Return [X, Y] of the center of cell containing provided text 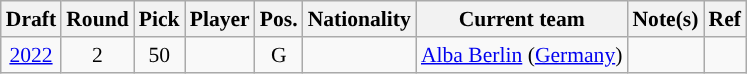
2022 [31, 55]
Pick [160, 19]
Player [220, 19]
Nationality [360, 19]
G [279, 55]
50 [160, 55]
Current team [522, 19]
2 [98, 55]
Alba Berlin (Germany) [522, 55]
Draft [31, 19]
Round [98, 19]
Ref [725, 19]
Note(s) [665, 19]
Pos. [279, 19]
